Return (x, y) of the center of cell containing provided text 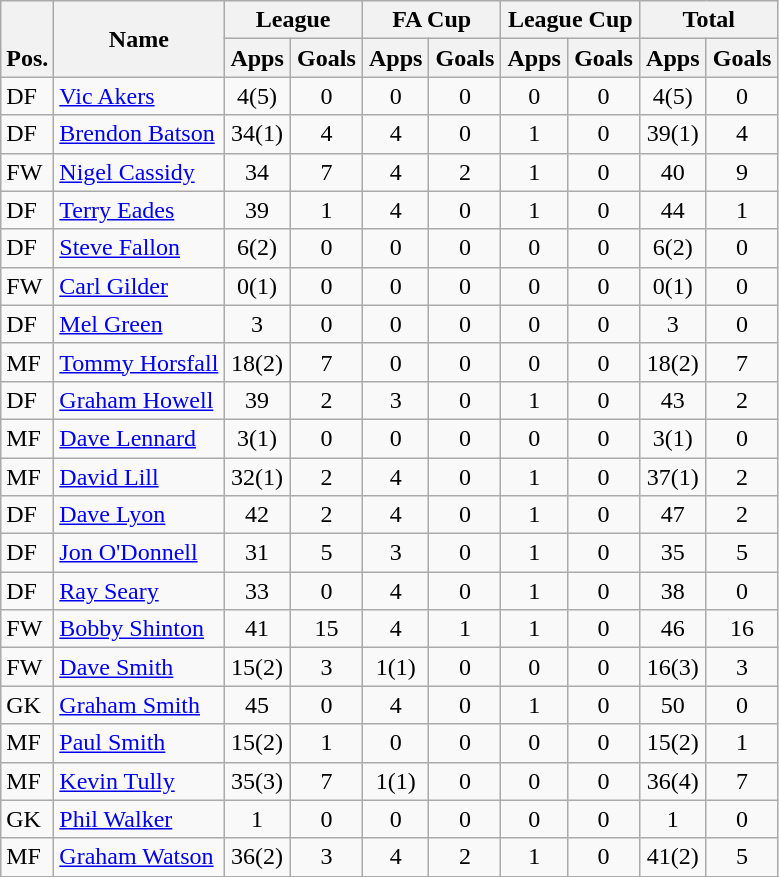
Brendon Batson (139, 134)
Paul Smith (139, 743)
Tommy Horsfall (139, 362)
35 (674, 553)
Graham Smith (139, 705)
Dave Smith (139, 667)
Nigel Cassidy (139, 172)
Carl Gilder (139, 286)
Dave Lennard (139, 438)
Jon O'Donnell (139, 553)
36(4) (674, 781)
34 (258, 172)
42 (258, 515)
16 (742, 629)
39(1) (674, 134)
41(2) (674, 857)
38 (674, 591)
League (294, 20)
37(1) (674, 477)
9 (742, 172)
32(1) (258, 477)
Kevin Tully (139, 781)
50 (674, 705)
David Lill (139, 477)
47 (674, 515)
43 (674, 400)
35(3) (258, 781)
FA Cup (432, 20)
Ray Seary (139, 591)
31 (258, 553)
Dave Lyon (139, 515)
41 (258, 629)
15 (326, 629)
44 (674, 210)
League Cup (570, 20)
45 (258, 705)
Pos. (28, 39)
Total (710, 20)
Name (139, 39)
Vic Akers (139, 96)
Phil Walker (139, 819)
36(2) (258, 857)
46 (674, 629)
Bobby Shinton (139, 629)
33 (258, 591)
34(1) (258, 134)
Graham Watson (139, 857)
Steve Fallon (139, 248)
Graham Howell (139, 400)
Mel Green (139, 324)
16(3) (674, 667)
Terry Eades (139, 210)
40 (674, 172)
